Scan for the cell matching the given text and deliver its [X, Y] coordinate at center. 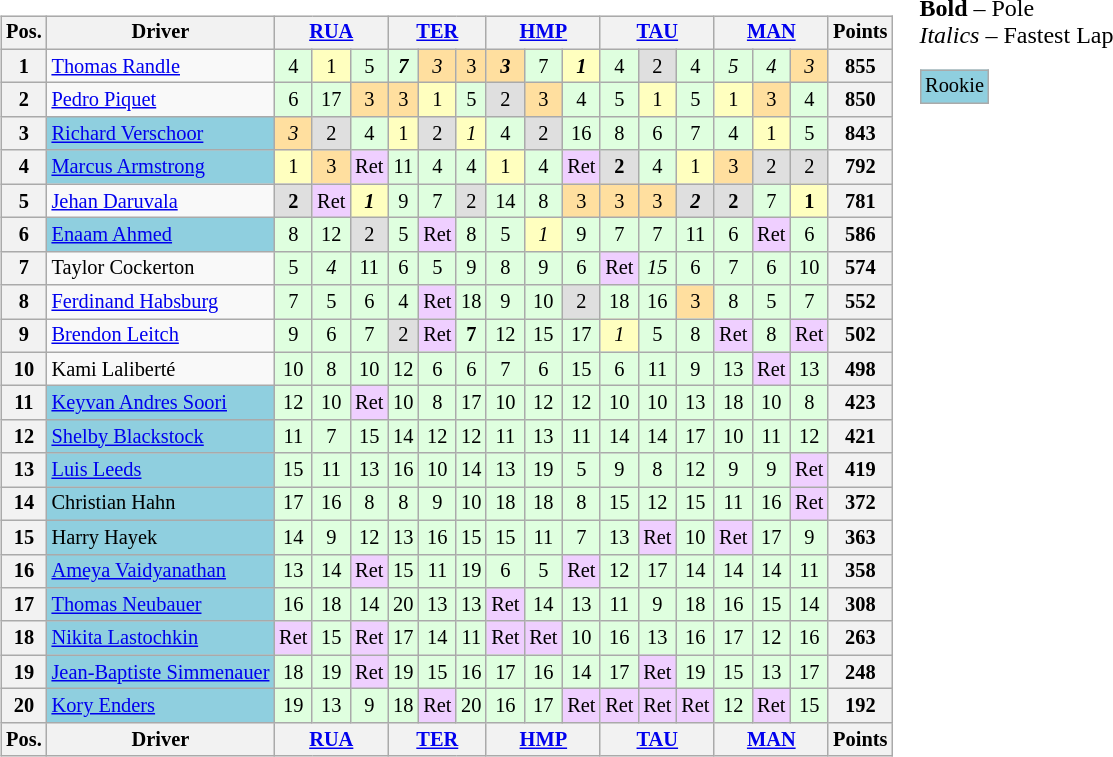
419 [860, 470]
263 [860, 638]
781 [860, 201]
850 [860, 100]
498 [860, 369]
Richard Verschoor [161, 134]
363 [860, 537]
792 [860, 167]
Luis Leeds [161, 470]
Christian Hahn [161, 504]
Nikita Lastochkin [161, 638]
855 [860, 66]
Enaam Ahmed [161, 235]
Thomas Neubauer [161, 605]
Jean-Baptiste Simmenauer [161, 672]
Kami Laliberté [161, 369]
Jehan Daruvala [161, 201]
574 [860, 268]
421 [860, 437]
Pedro Piquet [161, 100]
Ferdinand Habsburg [161, 302]
423 [860, 403]
502 [860, 336]
308 [860, 605]
Ameya Vaidyanathan [161, 571]
Thomas Randle [161, 66]
358 [860, 571]
Shelby Blackstock [161, 437]
843 [860, 134]
Brendon Leitch [161, 336]
586 [860, 235]
Rookie [954, 87]
192 [860, 706]
Taylor Cockerton [161, 268]
552 [860, 302]
Keyvan Andres Soori [161, 403]
Marcus Armstrong [161, 167]
Harry Hayek [161, 537]
248 [860, 672]
Kory Enders [161, 706]
372 [860, 504]
